Extract the (x, y) coordinate from the center of the cell holding the provided text.  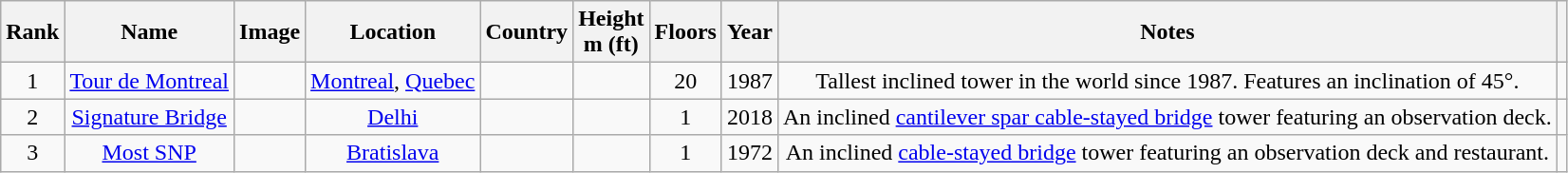
Delhi (393, 117)
20 (685, 81)
Rank (32, 32)
Bratislava (393, 153)
Image (270, 32)
An inclined cable-stayed bridge tower featuring an observation deck and restaurant. (1167, 153)
Notes (1167, 32)
1972 (750, 153)
Floors (685, 32)
Country (527, 32)
2 (32, 117)
Location (393, 32)
Signature Bridge (150, 117)
3 (32, 153)
Tallest inclined tower in the world since 1987. Features an inclination of 45°. (1167, 81)
1987 (750, 81)
Heightm (ft) (611, 32)
Most SNP (150, 153)
Year (750, 32)
2018 (750, 117)
An inclined cantilever spar cable-stayed bridge tower featuring an observation deck. (1167, 117)
Tour de Montreal (150, 81)
Montreal, Quebec (393, 81)
Name (150, 32)
